Determine the (X, Y) coordinate at the center of the cell enclosing the given text.  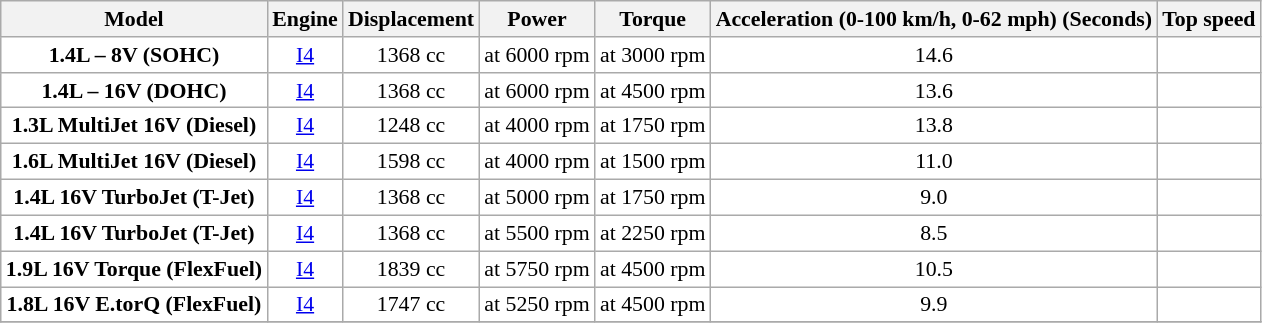
Displacement (411, 18)
11.0 (934, 161)
at 1500 rpm (653, 161)
Torque (653, 18)
8.5 (934, 233)
1.3L MultiJet 16V (Diesel) (134, 125)
1598 cc (411, 161)
Top speed (1208, 18)
at 3000 rpm (653, 54)
9.9 (934, 304)
at 2250 rpm (653, 233)
1.8L 16V E.torQ (FlexFuel) (134, 304)
14.6 (934, 54)
1.4L – 16V (DOHC) (134, 90)
at 5000 rpm (537, 197)
at 5750 rpm (537, 268)
10.5 (934, 268)
1248 cc (411, 125)
13.8 (934, 125)
1.9L 16V Torque (FlexFuel) (134, 268)
Power (537, 18)
at 5500 rpm (537, 233)
at 5250 rpm (537, 304)
9.0 (934, 197)
1.4L – 8V (SOHC) (134, 54)
13.6 (934, 90)
Model (134, 18)
1.6L MultiJet 16V (Diesel) (134, 161)
Acceleration (0-100 km/h, 0-62 mph) (Seconds) (934, 18)
1839 cc (411, 268)
Engine (305, 18)
1747 cc (411, 304)
